Extract the [X, Y] coordinate from the center of the cell holding the provided text.  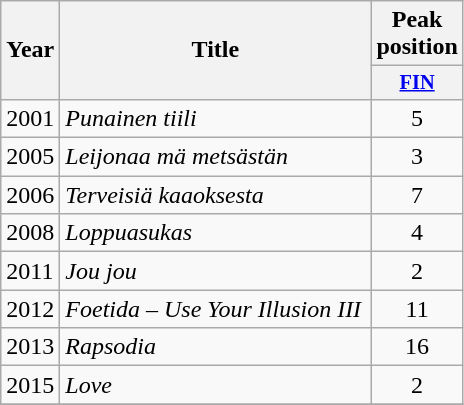
Title [216, 50]
Jou jou [216, 271]
2008 [30, 233]
16 [417, 347]
4 [417, 233]
2013 [30, 347]
Year [30, 50]
3 [417, 157]
Love [216, 385]
2015 [30, 385]
2011 [30, 271]
FIN [417, 83]
7 [417, 195]
Leijonaa mä metsästän [216, 157]
Peak position [417, 34]
Terveisiä kaaoksesta [216, 195]
2005 [30, 157]
Rapsodia [216, 347]
11 [417, 309]
Loppuasukas [216, 233]
2001 [30, 118]
Foetida – Use Your Illusion III [216, 309]
Punainen tiili [216, 118]
5 [417, 118]
2012 [30, 309]
2006 [30, 195]
